Detect which cell encompasses the target text, then output its [x, y] center coordinate. 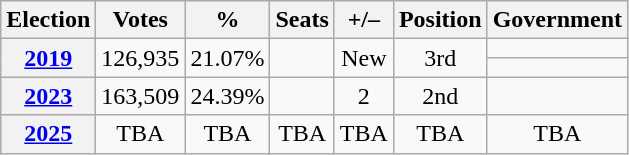
2 [364, 96]
2nd [440, 96]
Government [557, 20]
2019 [48, 58]
126,935 [140, 58]
24.39% [228, 96]
% [228, 20]
Votes [140, 20]
Position [440, 20]
New [364, 58]
163,509 [140, 96]
Election [48, 20]
3rd [440, 58]
2023 [48, 96]
2025 [48, 134]
Seats [302, 20]
+/– [364, 20]
21.07% [228, 58]
